Pinpoint the cell where the given text exists, returning its [x, y] midpoint coordinate. 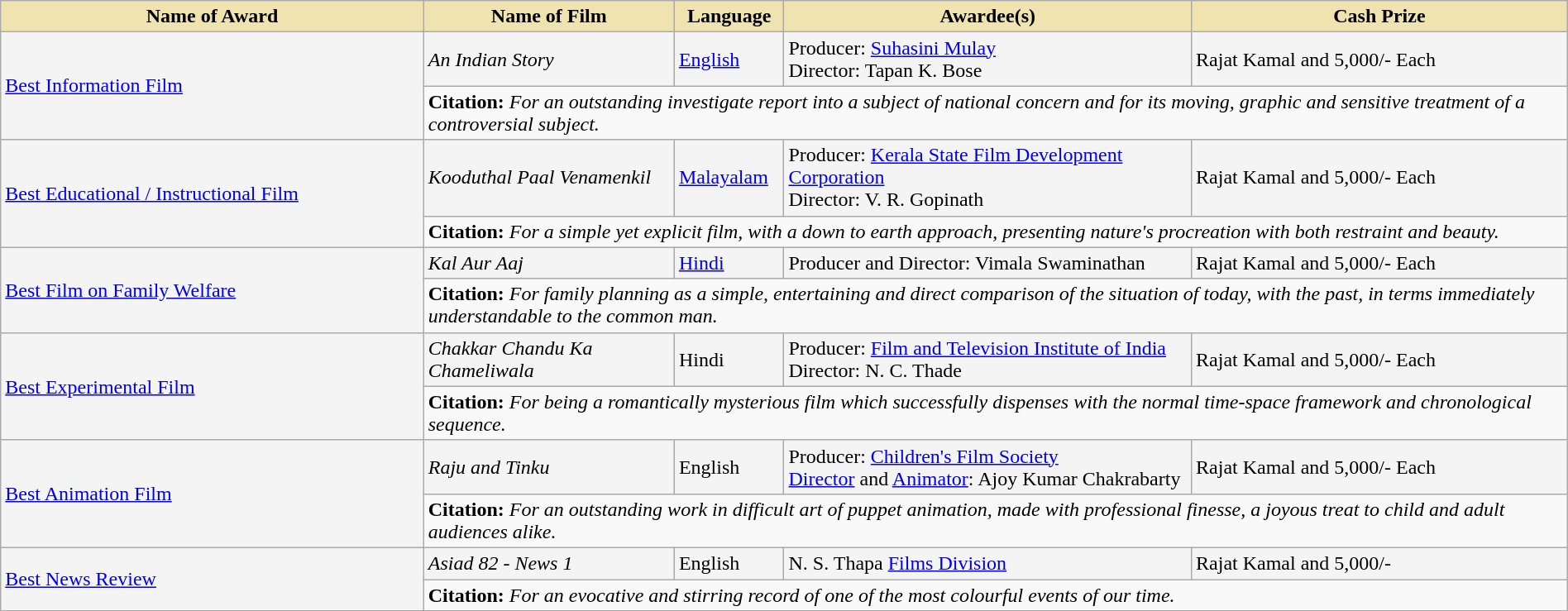
Name of Film [549, 17]
Awardee(s) [987, 17]
Citation: For being a romantically mysterious film which successfully dispenses with the normal time-space framework and chronological sequence. [996, 413]
Citation: For a simple yet explicit film, with a down to earth approach, presenting nature's procreation with both restraint and beauty. [996, 232]
Raju and Tinku [549, 466]
Rajat Kamal and 5,000/- [1379, 563]
Producer: Film and Television Institute of IndiaDirector: N. C. Thade [987, 359]
Producer: Kerala State Film Development CorporationDirector: V. R. Gopinath [987, 178]
Producer: Suhasini MulayDirector: Tapan K. Bose [987, 60]
Best Information Film [213, 86]
Language [729, 17]
Malayalam [729, 178]
Producer: Children's Film SocietyDirector and Animator: Ajoy Kumar Chakrabarty [987, 466]
Kal Aur Aaj [549, 263]
N. S. Thapa Films Division [987, 563]
Cash Prize [1379, 17]
Chakkar Chandu Ka Chameliwala [549, 359]
Name of Award [213, 17]
Kooduthal Paal Venamenkil [549, 178]
Best Educational / Instructional Film [213, 193]
An Indian Story [549, 60]
Best Animation Film [213, 494]
Asiad 82 - News 1 [549, 563]
Best Experimental Film [213, 386]
Best Film on Family Welfare [213, 289]
Producer and Director: Vimala Swaminathan [987, 263]
Best News Review [213, 579]
Citation: For an evocative and stirring record of one of the most colourful events of our time. [996, 594]
